Find where the given text appears and provide that cell's center as [x, y] coordinate. 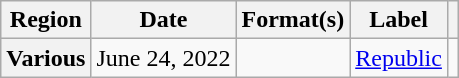
June 24, 2022 [164, 58]
Various [46, 58]
Format(s) [293, 20]
Date [164, 20]
Label [399, 20]
Region [46, 20]
Republic [399, 58]
